Identify which cell holds the provided text, then report its (x, y) central coordinate. 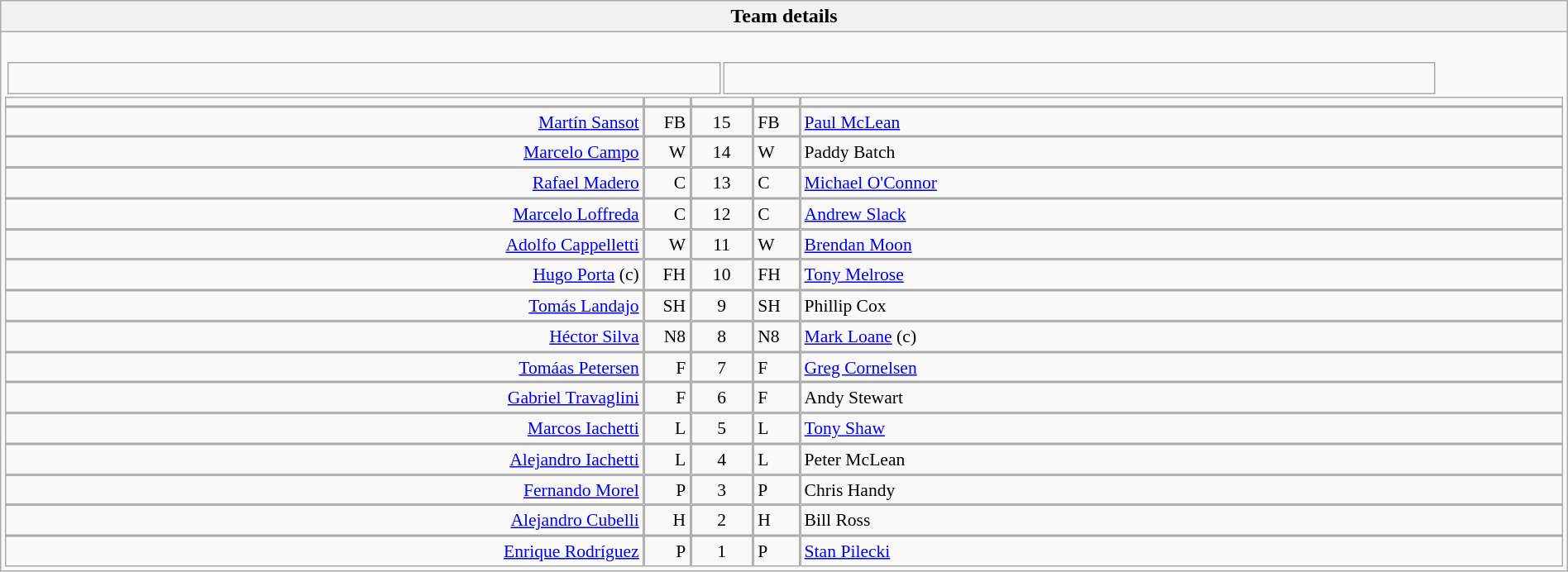
Marcelo Campo (324, 152)
Tony Shaw (1181, 428)
Martín Sansot (324, 122)
Paul McLean (1181, 122)
Paddy Batch (1181, 152)
3 (721, 489)
Rafael Madero (324, 184)
Mark Loane (c) (1181, 336)
Bill Ross (1181, 521)
10 (721, 274)
6 (721, 398)
Gabriel Travaglini (324, 398)
14 (721, 152)
Enrique Rodríguez (324, 551)
Phillip Cox (1181, 306)
Andy Stewart (1181, 398)
Héctor Silva (324, 336)
12 (721, 213)
Peter McLean (1181, 460)
Marcelo Loffreda (324, 213)
Andrew Slack (1181, 213)
5 (721, 428)
Fernando Morel (324, 489)
7 (721, 367)
9 (721, 306)
11 (721, 245)
Team details (784, 17)
Stan Pilecki (1181, 551)
Tony Melrose (1181, 274)
Alejandro Iachetti (324, 460)
8 (721, 336)
15 (721, 122)
Tomás Landajo (324, 306)
Hugo Porta (c) (324, 274)
Marcos Iachetti (324, 428)
Chris Handy (1181, 489)
2 (721, 521)
Alejandro Cubelli (324, 521)
Michael O'Connor (1181, 184)
4 (721, 460)
Adolfo Cappelletti (324, 245)
Greg Cornelsen (1181, 367)
Tomáas Petersen (324, 367)
13 (721, 184)
Brendan Moon (1181, 245)
1 (721, 551)
